Search for the cell housing the specified text and yield its (x, y) center coordinate. 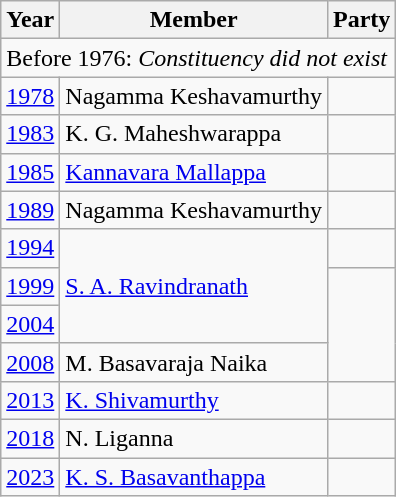
K. Shivamurthy (194, 400)
2013 (30, 400)
1985 (30, 172)
K. S. Basavanthappa (194, 477)
Year (30, 20)
M. Basavaraja Naika (194, 362)
Before 1976: Constituency did not exist (198, 58)
K. G. Maheshwarappa (194, 134)
1983 (30, 134)
Kannavara Mallappa (194, 172)
Party (361, 20)
S. A. Ravindranath (194, 286)
Member (194, 20)
1994 (30, 248)
1978 (30, 96)
N. Liganna (194, 438)
2008 (30, 362)
1989 (30, 210)
2004 (30, 324)
2018 (30, 438)
1999 (30, 286)
2023 (30, 477)
